Extract the (X, Y) coordinate from the center of the cell holding the provided text.  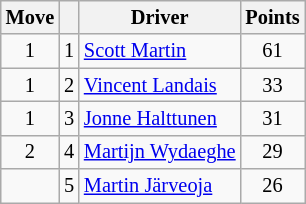
4 (69, 152)
29 (272, 152)
Jonne Halttunen (160, 118)
Move (30, 17)
26 (272, 186)
61 (272, 51)
Scott Martin (160, 51)
Martijn Wydaeghe (160, 152)
3 (69, 118)
Points (272, 17)
5 (69, 186)
Martin Järveoja (160, 186)
Driver (160, 17)
31 (272, 118)
33 (272, 85)
Vincent Landais (160, 85)
